Output the (x, y) coordinate of the center of the cell containing the given text.  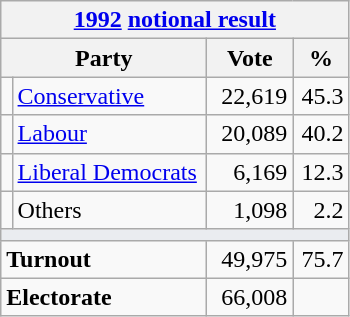
12.3 (321, 172)
Liberal Democrats (110, 172)
66,008 (250, 297)
Vote (250, 58)
Party (104, 58)
Conservative (110, 96)
Turnout (104, 259)
1992 notional result (175, 20)
% (321, 58)
6,169 (250, 172)
2.2 (321, 210)
75.7 (321, 259)
22,619 (250, 96)
20,089 (250, 134)
1,098 (250, 210)
Electorate (104, 297)
Labour (110, 134)
Others (110, 210)
49,975 (250, 259)
45.3 (321, 96)
40.2 (321, 134)
